Determine the (x, y) coordinate at the center of the cell enclosing the given text.  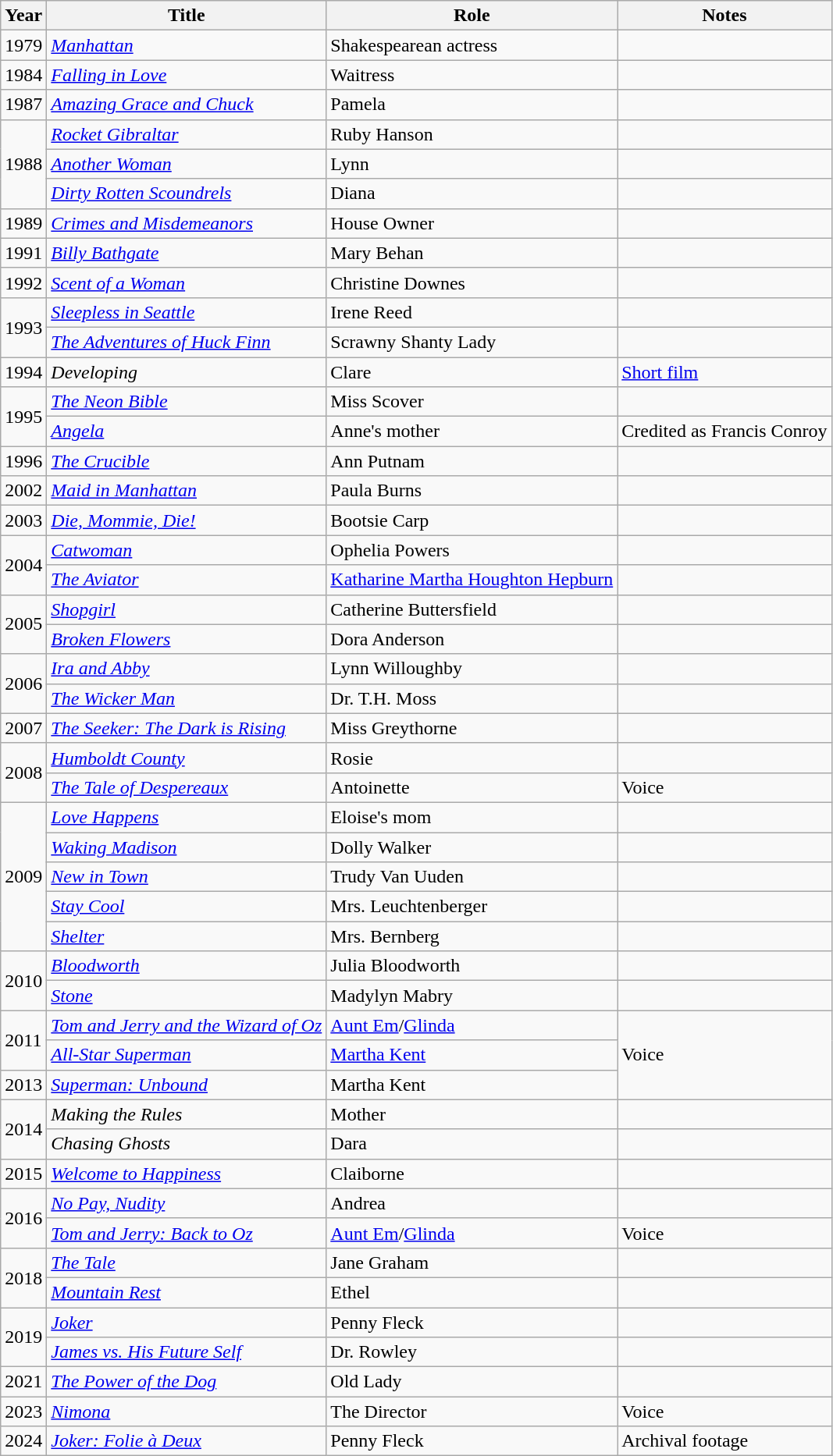
Humboldt County (187, 758)
Making the Rules (187, 1114)
Mary Behan (472, 253)
The Seeker: The Dark is Rising (187, 728)
Tom and Jerry and the Wizard of Oz (187, 1025)
Diana (472, 194)
2015 (23, 1174)
Notes (724, 16)
Lynn Willoughby (472, 669)
1987 (23, 105)
Credited as Francis Conroy (724, 431)
Jane Graham (472, 1262)
Dora Anderson (472, 639)
The Crucible (187, 461)
House Owner (472, 223)
2008 (23, 772)
Billy Bathgate (187, 253)
Role (472, 16)
Mrs. Leuchtenberger (472, 907)
James vs. His Future Self (187, 1352)
2007 (23, 728)
1992 (23, 282)
Die, Mommie, Die! (187, 520)
2005 (23, 624)
The Director (472, 1412)
Catherine Buttersfield (472, 609)
Manhattan (187, 45)
Ann Putnam (472, 461)
2006 (23, 684)
Dirty Rotten Scoundrels (187, 194)
The Tale of Despereaux (187, 787)
2021 (23, 1382)
The Aviator (187, 580)
1979 (23, 45)
2016 (23, 1218)
Chasing Ghosts (187, 1144)
2009 (23, 876)
Year (23, 16)
Madylyn Mabry (472, 996)
Falling in Love (187, 75)
Scent of a Woman (187, 282)
Ophelia Powers (472, 550)
Joker: Folie à Deux (187, 1441)
No Pay, Nudity (187, 1203)
Andrea (472, 1203)
2024 (23, 1441)
Mountain Rest (187, 1292)
Waitress (472, 75)
Antoinette (472, 787)
Rocket Gibraltar (187, 134)
Ruby Hanson (472, 134)
Paula Burns (472, 491)
Developing (187, 372)
Love Happens (187, 817)
Shelter (187, 936)
Julia Bloodworth (472, 966)
1984 (23, 75)
All-Star Superman (187, 1055)
New in Town (187, 877)
1995 (23, 417)
The Power of the Dog (187, 1382)
Dara (472, 1144)
Dr. Rowley (472, 1352)
Catwoman (187, 550)
Eloise's mom (472, 817)
Dolly Walker (472, 847)
Crimes and Misdemeanors (187, 223)
Maid in Manhattan (187, 491)
Pamela (472, 105)
Joker (187, 1323)
Lynn (472, 164)
Trudy Van Uuden (472, 877)
1988 (23, 164)
Mrs. Bernberg (472, 936)
Dr. T.H. Moss (472, 698)
1996 (23, 461)
Katharine Martha Houghton Hepburn (472, 580)
1991 (23, 253)
Ira and Abby (187, 669)
Scrawny Shanty Lady (472, 342)
Nimona (187, 1412)
Ethel (472, 1292)
Mother (472, 1114)
Archival footage (724, 1441)
Superman: Unbound (187, 1085)
Miss Scover (472, 402)
Shopgirl (187, 609)
Claiborne (472, 1174)
Stay Cool (187, 907)
Tom and Jerry: Back to Oz (187, 1233)
Clare (472, 372)
Rosie (472, 758)
Stone (187, 996)
2023 (23, 1412)
Sleepless in Seattle (187, 312)
The Neon Bible (187, 402)
2013 (23, 1085)
2019 (23, 1337)
Another Woman (187, 164)
1989 (23, 223)
Bloodworth (187, 966)
Amazing Grace and Chuck (187, 105)
2011 (23, 1040)
Shakespearean actress (472, 45)
Christine Downes (472, 282)
Bootsie Carp (472, 520)
Title (187, 16)
The Adventures of Huck Finn (187, 342)
Old Lady (472, 1382)
Anne's mother (472, 431)
1994 (23, 372)
The Tale (187, 1262)
Miss Greythorne (472, 728)
Angela (187, 431)
2010 (23, 981)
Irene Reed (472, 312)
1993 (23, 327)
2004 (23, 565)
Welcome to Happiness (187, 1174)
2003 (23, 520)
Waking Madison (187, 847)
2002 (23, 491)
Short film (724, 372)
Broken Flowers (187, 639)
The Wicker Man (187, 698)
2014 (23, 1129)
2018 (23, 1277)
